Capture the cell that displays the provided text and extract its (x, y) central coordinate. 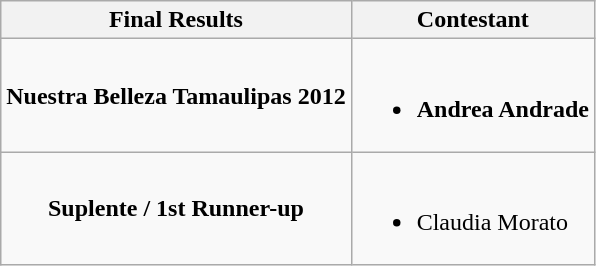
Andrea Andrade (472, 96)
Suplente / 1st Runner-up (176, 208)
Contestant (472, 20)
Nuestra Belleza Tamaulipas 2012 (176, 96)
Claudia Morato (472, 208)
Final Results (176, 20)
